Output the (X, Y) coordinate of the center of the cell containing the given text.  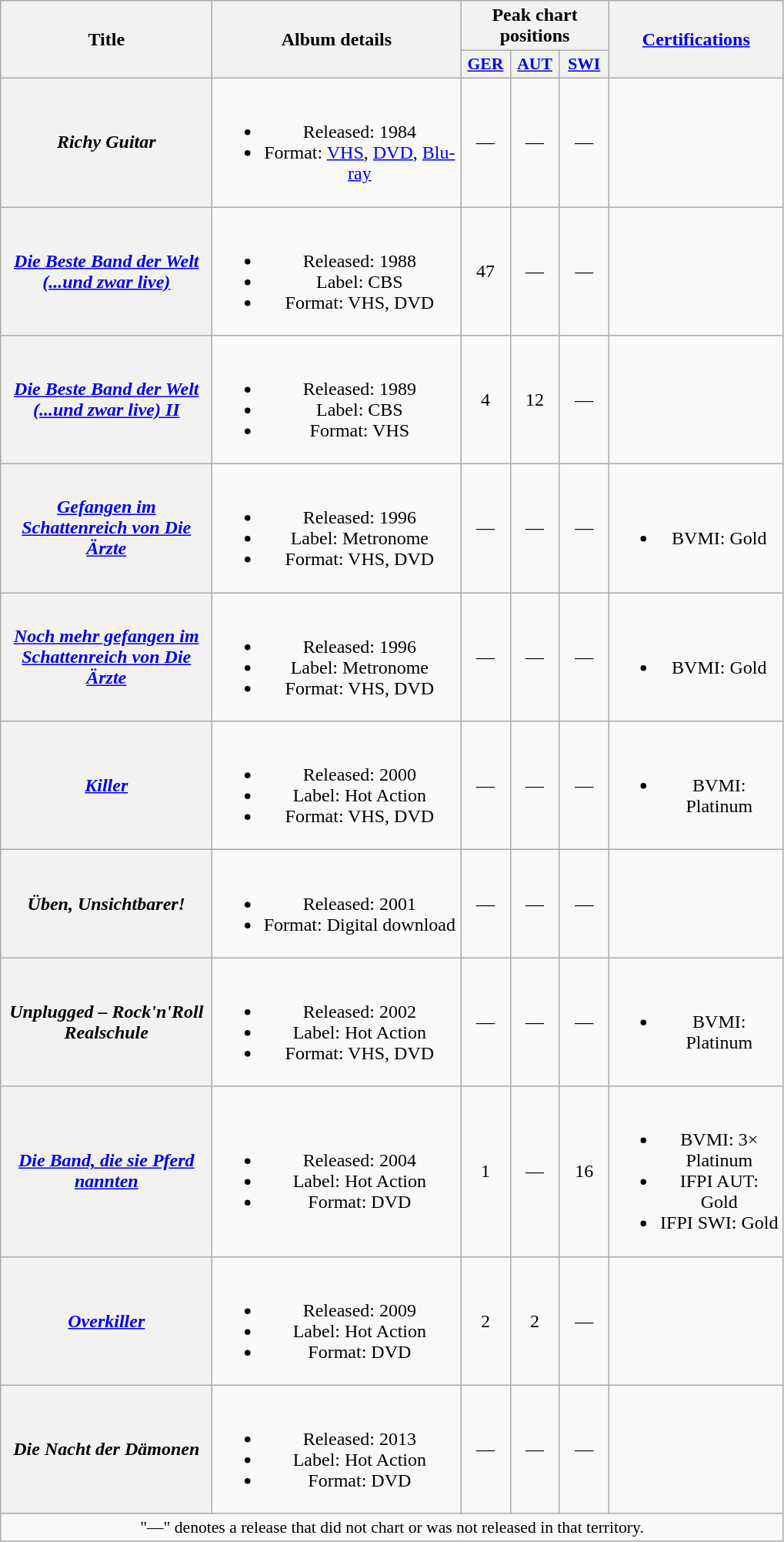
Released: 2000Label: Hot ActionFormat: VHS, DVD (337, 785)
Peak chart positions (535, 26)
"—" denotes a release that did not chart or was not released in that territory. (392, 1527)
4 (485, 400)
Released: 1988Label: CBSFormat: VHS, DVD (337, 271)
AUT (535, 65)
Released: 2013Label: Hot ActionFormat: DVD (337, 1449)
Certifications (696, 40)
Released: 1989Label: CBSFormat: VHS (337, 400)
Overkiller (106, 1321)
GER (485, 65)
Die Beste Band der Welt (...und zwar live) (106, 271)
12 (535, 400)
SWI (584, 65)
Released: 1984Format: VHS, DVD, Blu-ray (337, 142)
16 (584, 1172)
Die Band, die sie Pferd nannten (106, 1172)
Die Nacht der Dämonen (106, 1449)
Released: 2009Label: Hot ActionFormat: DVD (337, 1321)
Title (106, 40)
Üben, Unsichtbarer! (106, 904)
47 (485, 271)
Released: 2004Label: Hot ActionFormat: DVD (337, 1172)
Album details (337, 40)
1 (485, 1172)
Unplugged – Rock'n'Roll Realschule (106, 1022)
Gefangen im Schattenreich von Die Ärzte (106, 528)
Noch mehr gefangen im Schattenreich von Die Ärzte (106, 657)
Released: 2001Format: Digital download (337, 904)
Richy Guitar (106, 142)
Killer (106, 785)
Released: 2002Label: Hot ActionFormat: VHS, DVD (337, 1022)
Die Beste Band der Welt (...und zwar live) II (106, 400)
BVMI: 3× PlatinumIFPI AUT: GoldIFPI SWI: Gold (696, 1172)
